Capture the cell that displays the provided text and extract its (X, Y) central coordinate. 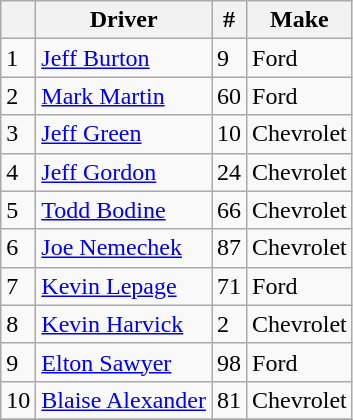
Jeff Green (124, 134)
8 (18, 324)
24 (230, 172)
4 (18, 172)
98 (230, 362)
# (230, 20)
1 (18, 58)
81 (230, 400)
6 (18, 248)
Driver (124, 20)
Jeff Gordon (124, 172)
Make (300, 20)
Blaise Alexander (124, 400)
Kevin Lepage (124, 286)
66 (230, 210)
3 (18, 134)
Elton Sawyer (124, 362)
Joe Nemechek (124, 248)
Mark Martin (124, 96)
Todd Bodine (124, 210)
Jeff Burton (124, 58)
87 (230, 248)
Kevin Harvick (124, 324)
7 (18, 286)
71 (230, 286)
5 (18, 210)
60 (230, 96)
